Detect which cell encompasses the target text, then output its (X, Y) center coordinate. 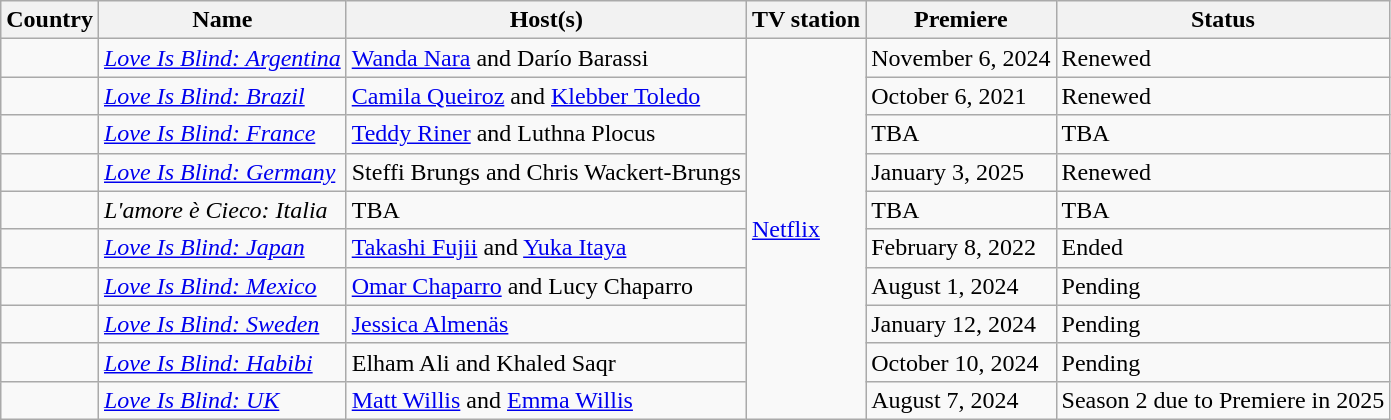
TV station (806, 20)
Love Is Blind: Argentina (222, 58)
Host(s) (546, 20)
Netflix (806, 230)
Love Is Blind: Japan (222, 248)
Love Is Blind: France (222, 134)
August 7, 2024 (961, 400)
Love Is Blind: Mexico (222, 286)
Wanda Nara and Darío Barassi (546, 58)
Status (1223, 20)
Love Is Blind: Brazil (222, 96)
Elham Ali and Khaled Saqr (546, 362)
Love Is Blind: Habibi (222, 362)
November 6, 2024 (961, 58)
February 8, 2022 (961, 248)
Omar Chaparro and Lucy Chaparro (546, 286)
Country (50, 20)
Ended (1223, 248)
Name (222, 20)
August 1, 2024 (961, 286)
Takashi Fujii and Yuka Itaya (546, 248)
L'amore è Cieco: Italia (222, 210)
Teddy Riner and Luthna Plocus (546, 134)
Love Is Blind: Germany (222, 172)
Love Is Blind: UK (222, 400)
Premiere (961, 20)
Season 2 due to Premiere in 2025 (1223, 400)
Love Is Blind: Sweden (222, 324)
Jessica Almenäs (546, 324)
Steffi Brungs and Chris Wackert-Brungs (546, 172)
January 12, 2024 (961, 324)
Camila Queiroz and Klebber Toledo (546, 96)
October 6, 2021 (961, 96)
Matt Willis and Emma Willis (546, 400)
January 3, 2025 (961, 172)
October 10, 2024 (961, 362)
